Capture the cell that displays the provided text and extract its [x, y] central coordinate. 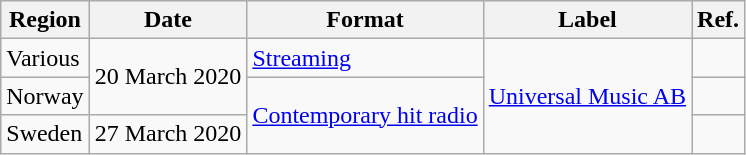
Universal Music AB [587, 96]
Date [168, 20]
Format [365, 20]
Various [45, 58]
20 March 2020 [168, 77]
Region [45, 20]
Ref. [718, 20]
Norway [45, 96]
Streaming [365, 58]
Sweden [45, 134]
Contemporary hit radio [365, 115]
Label [587, 20]
27 March 2020 [168, 134]
